Pinpoint the cell where the given text exists, returning its [X, Y] midpoint coordinate. 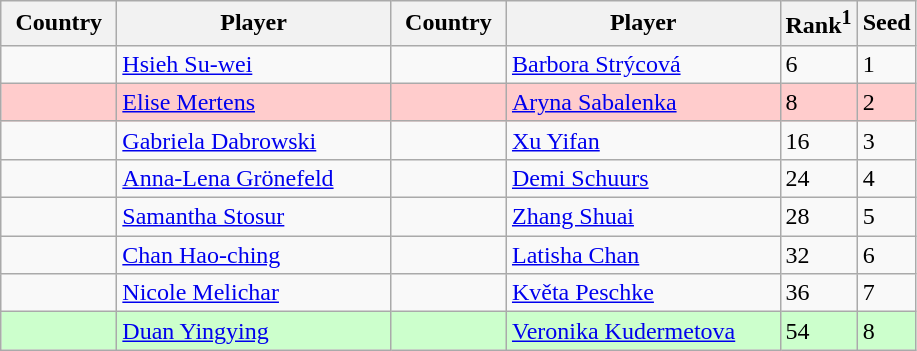
3 [886, 140]
4 [886, 178]
Elise Mertens [254, 102]
Duan Yingying [254, 331]
16 [818, 140]
Barbora Strýcová [643, 64]
5 [886, 217]
Anna-Lena Grönefeld [254, 178]
Latisha Chan [643, 255]
Květa Peschke [643, 293]
32 [818, 255]
2 [886, 102]
Xu Yifan [643, 140]
Seed [886, 24]
7 [886, 293]
Aryna Sabalenka [643, 102]
54 [818, 331]
Chan Hao-ching [254, 255]
Zhang Shuai [643, 217]
1 [886, 64]
24 [818, 178]
Rank1 [818, 24]
28 [818, 217]
Nicole Melichar [254, 293]
Hsieh Su-wei [254, 64]
Gabriela Dabrowski [254, 140]
36 [818, 293]
Veronika Kudermetova [643, 331]
Samantha Stosur [254, 217]
Demi Schuurs [643, 178]
